Detect which cell encompasses the target text, then output its [X, Y] center coordinate. 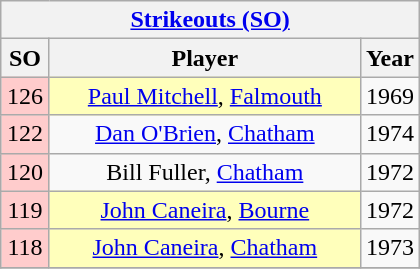
1969 [390, 96]
120 [26, 172]
122 [26, 134]
Year [390, 58]
119 [26, 210]
Bill Fuller, Chatham [204, 172]
118 [26, 248]
SO [26, 58]
John Caneira, Chatham [204, 248]
John Caneira, Bourne [204, 210]
1974 [390, 134]
Player [204, 58]
1973 [390, 248]
Strikeouts (SO) [210, 20]
126 [26, 96]
Paul Mitchell, Falmouth [204, 96]
Dan O'Brien, Chatham [204, 134]
